Output the (x, y) coordinate of the center of the cell containing the given text.  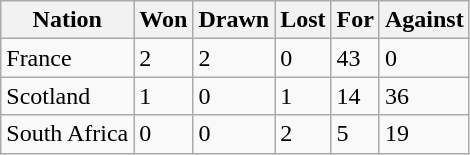
36 (424, 96)
Lost (303, 20)
South Africa (68, 134)
Nation (68, 20)
Against (424, 20)
19 (424, 134)
France (68, 58)
Won (164, 20)
For (355, 20)
5 (355, 134)
Scotland (68, 96)
14 (355, 96)
43 (355, 58)
Drawn (234, 20)
